Provide the (x, y) coordinate of the cell's center where the given text is located.  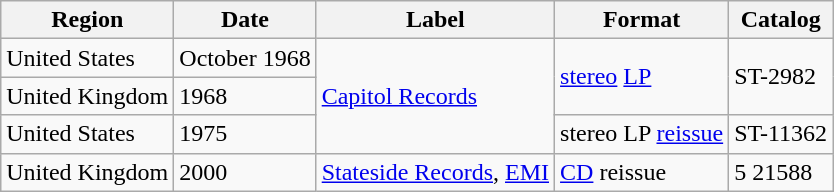
1975 (245, 134)
stereo LP reissue (642, 134)
ST-11362 (781, 134)
Catalog (781, 20)
2000 (245, 172)
stereo LP (642, 77)
5 21588 (781, 172)
Stateside Records, EMI (435, 172)
Region (88, 20)
ST-2982 (781, 77)
Format (642, 20)
Date (245, 20)
CD reissue (642, 172)
Capitol Records (435, 96)
October 1968 (245, 58)
Label (435, 20)
1968 (245, 96)
